Extract the [X, Y] coordinate from the center of the cell holding the provided text.  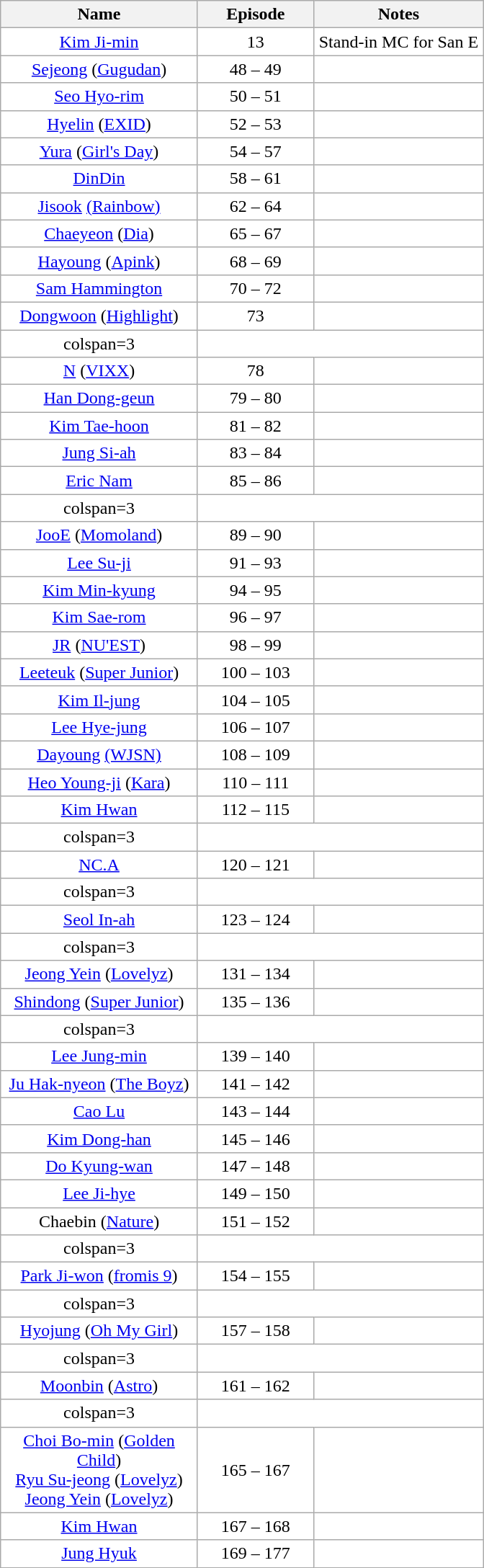
73 [255, 316]
JR (NU'EST) [99, 645]
Hyelin (EXID) [99, 124]
Notes [398, 14]
54 – 57 [255, 151]
52 – 53 [255, 124]
Lee Ji-hye [99, 1193]
Han Dong-geun [99, 398]
147 – 148 [255, 1166]
Park Ji-won (fromis 9) [99, 1276]
50 – 51 [255, 97]
Jung Si-ah [99, 453]
48 – 49 [255, 69]
85 – 86 [255, 481]
13 [255, 42]
169 – 177 [255, 1554]
98 – 99 [255, 645]
Leeteuk (Super Junior) [99, 672]
Kim Ji-min [99, 42]
Eric Nam [99, 481]
Kim Min-kyung [99, 590]
Jisook (Rainbow) [99, 206]
Yura (Girl's Day) [99, 151]
Jeong Yein (Lovelyz) [99, 974]
120 – 121 [255, 865]
Hayoung (Apink) [99, 261]
112 – 115 [255, 810]
Dongwoon (Highlight) [99, 316]
123 – 124 [255, 919]
135 – 136 [255, 1002]
Lee Jung-min [99, 1056]
157 – 158 [255, 1331]
JooE (Momoland) [99, 535]
Kim Il-jung [99, 700]
70 – 72 [255, 288]
110 – 111 [255, 782]
161 – 162 [255, 1386]
104 – 105 [255, 700]
106 – 107 [255, 727]
141 – 142 [255, 1084]
Kim Dong-han [99, 1139]
79 – 80 [255, 398]
NC.A [99, 865]
165 – 167 [255, 1470]
Sejeong (Gugudan) [99, 69]
167 – 168 [255, 1526]
94 – 95 [255, 590]
Kim Tae-hoon [99, 426]
Choi Bo-min (Golden Child)Ryu Su-jeong (Lovelyz)Jeong Yein (Lovelyz) [99, 1470]
Heo Young-ji (Kara) [99, 782]
149 – 150 [255, 1193]
62 – 64 [255, 206]
Jung Hyuk [99, 1554]
Shindong (Super Junior) [99, 1002]
145 – 146 [255, 1139]
Chaebin (Nature) [99, 1221]
Dayoung (WJSN) [99, 754]
139 – 140 [255, 1056]
89 – 90 [255, 535]
N (VIXX) [99, 371]
68 – 69 [255, 261]
131 – 134 [255, 974]
91 – 93 [255, 563]
Moonbin (Astro) [99, 1386]
151 – 152 [255, 1221]
108 – 109 [255, 754]
Sam Hammington [99, 288]
Name [99, 14]
Stand-in MC for San E [398, 42]
Lee Hye-jung [99, 727]
Cao Lu [99, 1111]
Seo Hyo-rim [99, 97]
100 – 103 [255, 672]
Hyojung (Oh My Girl) [99, 1331]
78 [255, 371]
143 – 144 [255, 1111]
Episode [255, 14]
Do Kyung-wan [99, 1166]
81 – 82 [255, 426]
Lee Su-ji [99, 563]
65 – 67 [255, 233]
Ju Hak-nyeon (The Boyz) [99, 1084]
DinDin [99, 179]
Kim Sae-rom [99, 618]
Chaeyeon (Dia) [99, 233]
Seol In-ah [99, 919]
83 – 84 [255, 453]
154 – 155 [255, 1276]
96 – 97 [255, 618]
58 – 61 [255, 179]
